Output the (x, y) coordinate of the center of the cell containing the given text.  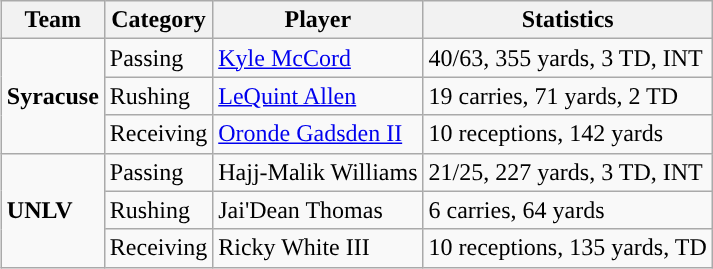
LeQuint Allen (318, 96)
Jai'Dean Thomas (318, 210)
Team (52, 20)
Oronde Gadsden II (318, 134)
Statistics (568, 20)
21/25, 227 yards, 3 TD, INT (568, 172)
Hajj-Malik Williams (318, 172)
6 carries, 64 yards (568, 210)
Player (318, 20)
Kyle McCord (318, 58)
UNLV (52, 210)
19 carries, 71 yards, 2 TD (568, 96)
40/63, 355 yards, 3 TD, INT (568, 58)
10 receptions, 142 yards (568, 134)
10 receptions, 135 yards, TD (568, 248)
Syracuse (52, 96)
Ricky White III (318, 248)
Category (158, 20)
